Determine the (X, Y) coordinate at the center of the cell enclosing the given text.  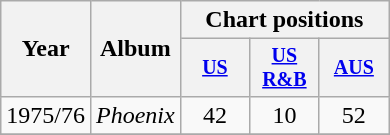
1975/76 (46, 115)
Year (46, 49)
10 (284, 115)
Album (135, 49)
Chart positions (284, 20)
USR&B (284, 68)
42 (214, 115)
AUS (354, 68)
US (214, 68)
52 (354, 115)
Phoenix (135, 115)
